Extract the [x, y] coordinate from the center of the cell holding the provided text.  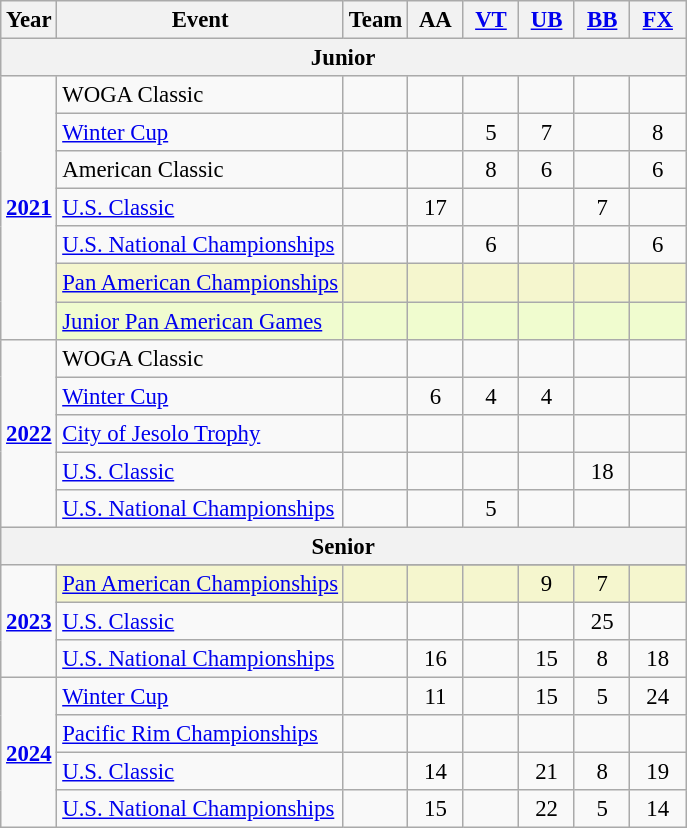
2022 [29, 433]
9 [547, 584]
VT [491, 20]
17 [436, 208]
Junior [344, 58]
21 [547, 772]
22 [547, 809]
16 [436, 659]
Junior Pan American Games [200, 321]
24 [658, 697]
25 [602, 621]
AA [436, 20]
FX [658, 20]
11 [436, 697]
Team [375, 20]
City of Jesolo Trophy [200, 433]
Year [29, 20]
Senior [344, 546]
Event [200, 20]
19 [658, 772]
2021 [29, 208]
UB [547, 20]
American Classic [200, 170]
Pacific Rim Championships [200, 734]
2024 [29, 753]
BB [602, 20]
2023 [29, 622]
